Return (x, y) of the center of cell containing provided text 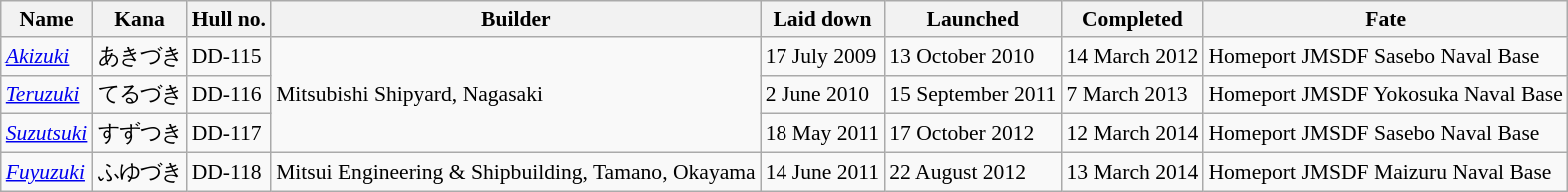
Launched (973, 19)
Akizuki (47, 56)
22 August 2012 (973, 172)
DD-116 (230, 94)
2 June 2010 (822, 94)
7 March 2013 (1132, 94)
Laid down (822, 19)
DD-117 (230, 134)
Builder (516, 19)
すずつき (139, 134)
17 July 2009 (822, 56)
Teruzuki (47, 94)
ふゆづき (139, 172)
DD-115 (230, 56)
13 October 2010 (973, 56)
Completed (1132, 19)
18 May 2011 (822, 134)
Mitsui Engineering & Shipbuilding, Tamano, Okayama (516, 172)
13 March 2014 (1132, 172)
Homeport JMSDF Maizuru Naval Base (1385, 172)
Kana (139, 19)
Hull no. (230, 19)
14 March 2012 (1132, 56)
Name (47, 19)
17 October 2012 (973, 134)
てるづき (139, 94)
Fate (1385, 19)
あきづき (139, 56)
Fuyuzuki (47, 172)
14 June 2011 (822, 172)
Mitsubishi Shipyard, Nagasaki (516, 95)
Homeport JMSDF Yokosuka Naval Base (1385, 94)
15 September 2011 (973, 94)
12 March 2014 (1132, 134)
DD-118 (230, 172)
Suzutsuki (47, 134)
